Provide the (X, Y) coordinate of the cell's center where the given text is located.  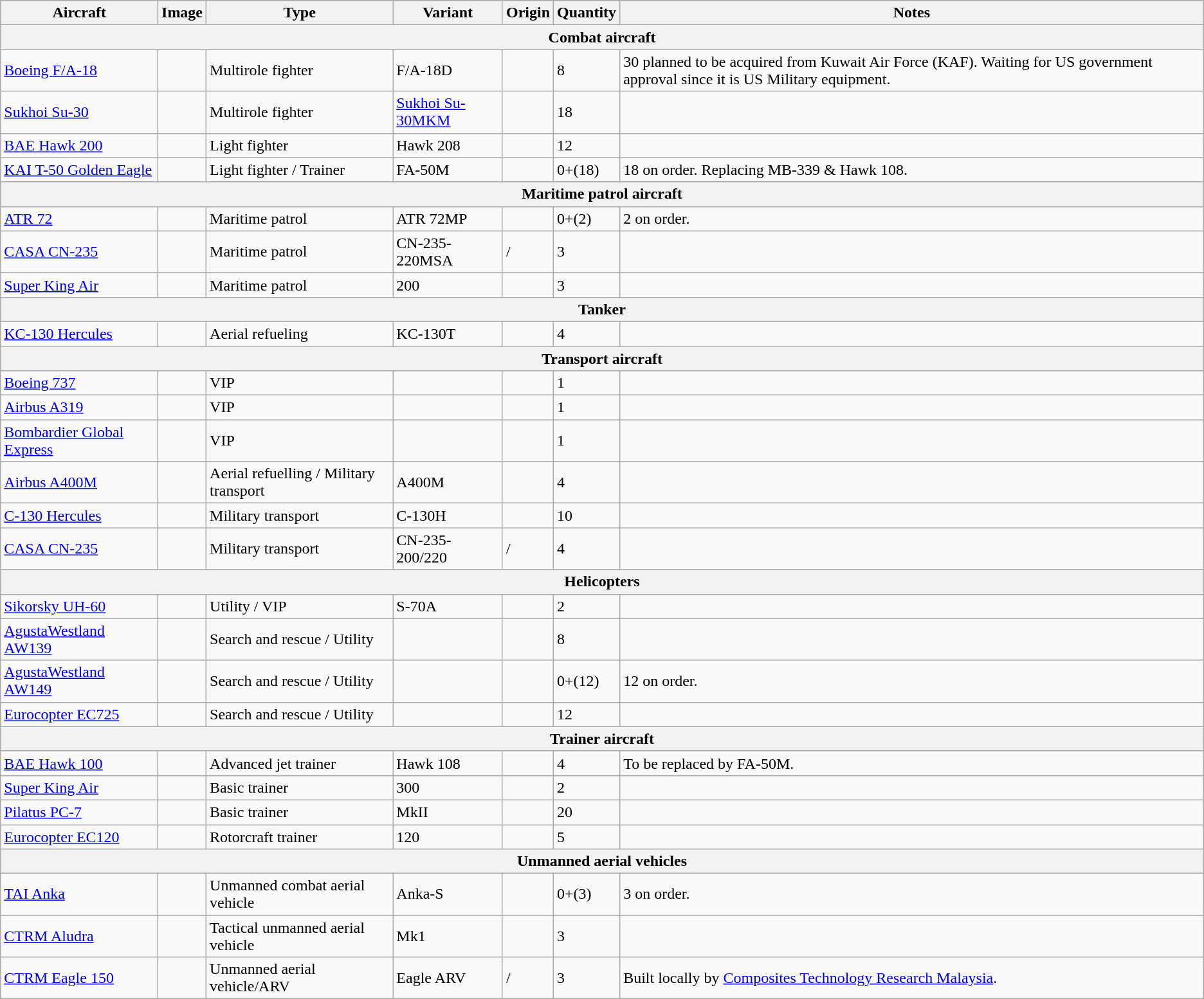
CTRM Eagle 150 (80, 978)
Aerial refuelling / Military transport (300, 482)
Helicopters (602, 582)
Notes (912, 13)
Sukhoi Su-30 (80, 112)
3 on order. (912, 895)
Utility / VIP (300, 606)
Aerial refueling (300, 334)
Quantity (587, 13)
CTRM Aludra (80, 936)
CN-235-220MSA (448, 252)
300 (448, 788)
AgustaWestland AW149 (80, 681)
BAE Hawk 200 (80, 145)
F/A-18D (448, 71)
BAE Hawk 100 (80, 763)
Sikorsky UH-60 (80, 606)
200 (448, 285)
C-130 Hercules (80, 516)
18 on order. Replacing MB-339 & Hawk 108. (912, 170)
Combat aircraft (602, 37)
Eagle ARV (448, 978)
Variant (448, 13)
KC-130 Hercules (80, 334)
Maritime patrol aircraft (602, 194)
18 (587, 112)
Rotorcraft trainer (300, 836)
Light fighter (300, 145)
Tactical unmanned aerial vehicle (300, 936)
Unmanned combat aerial vehicle (300, 895)
Pilatus PC-7 (80, 812)
CN-235-200/220 (448, 549)
120 (448, 836)
0+(2) (587, 219)
ATR 72MP (448, 219)
AgustaWestland AW139 (80, 639)
Trainer aircraft (602, 739)
Transport aircraft (602, 358)
Airbus A319 (80, 408)
Eurocopter EC725 (80, 714)
10 (587, 516)
Unmanned aerial vehicles (602, 861)
5 (587, 836)
Tanker (602, 309)
0+(3) (587, 895)
20 (587, 812)
2 on order. (912, 219)
Boeing F/A-18 (80, 71)
Light fighter / Trainer (300, 170)
Image (183, 13)
A400M (448, 482)
C-130H (448, 516)
S-70A (448, 606)
ATR 72 (80, 219)
Unmanned aerial vehicle/ARV (300, 978)
Origin (527, 13)
Advanced jet trainer (300, 763)
Mk1 (448, 936)
Eurocopter EC120 (80, 836)
FA-50M (448, 170)
Hawk 208 (448, 145)
Anka-S (448, 895)
TAI Anka (80, 895)
KC-130T (448, 334)
Built locally by Composites Technology Research Malaysia. (912, 978)
To be replaced by FA-50M. (912, 763)
12 on order. (912, 681)
Type (300, 13)
0+(18) (587, 170)
KAI T-50 Golden Eagle (80, 170)
Boeing 737 (80, 383)
Aircraft (80, 13)
30 planned to be acquired from Kuwait Air Force (KAF). Waiting for US government approval since it is US Military equipment. (912, 71)
Airbus A400M (80, 482)
0+(12) (587, 681)
Hawk 108 (448, 763)
Bombardier Global Express (80, 441)
MkII (448, 812)
Sukhoi Su-30MKM (448, 112)
